Determine the [x, y] coordinate at the center of the cell enclosing the given text.  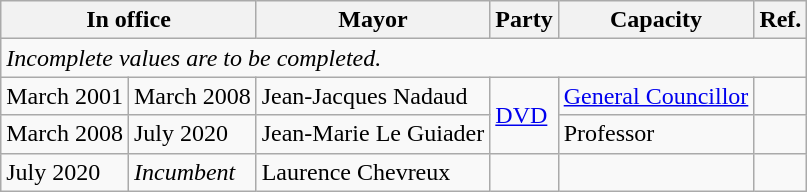
Party [524, 20]
Incomplete values are to be completed. [404, 58]
Jean-Marie Le Guiader [373, 134]
Ref. [780, 20]
General Councillor [656, 96]
DVD [524, 115]
Mayor [373, 20]
Professor [656, 134]
In office [128, 20]
Jean-Jacques Nadaud [373, 96]
Capacity [656, 20]
Incumbent [192, 172]
March 2001 [65, 96]
Laurence Chevreux [373, 172]
